Detect which cell encompasses the target text, then output its (X, Y) center coordinate. 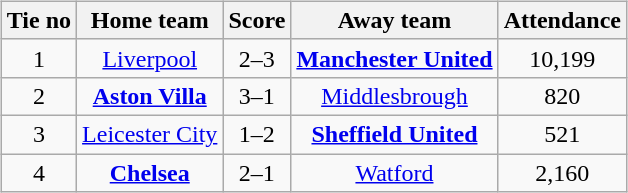
521 (562, 134)
Manchester United (394, 58)
Liverpool (150, 58)
4 (38, 173)
10,199 (562, 58)
3–1 (257, 96)
1 (38, 58)
1–2 (257, 134)
2–1 (257, 173)
2 (38, 96)
Chelsea (150, 173)
Middlesbrough (394, 96)
Away team (394, 20)
Tie no (38, 20)
3 (38, 134)
Leicester City (150, 134)
Aston Villa (150, 96)
2,160 (562, 173)
820 (562, 96)
Sheffield United (394, 134)
2–3 (257, 58)
Score (257, 20)
Watford (394, 173)
Home team (150, 20)
Attendance (562, 20)
